For the text-containing cell, return its midpoint in (X, Y) coordinate format. 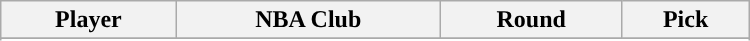
NBA Club (308, 20)
Player (88, 20)
Pick (686, 20)
Round (531, 20)
